Find where the given text appears and provide that cell's center as [x, y] coordinate. 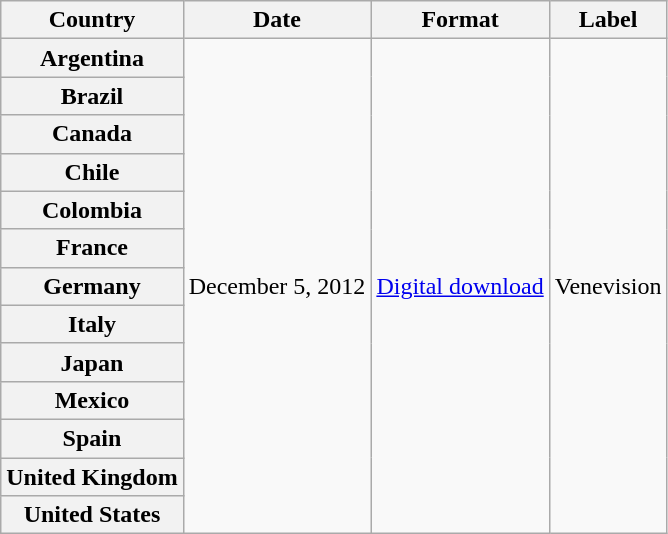
December 5, 2012 [277, 286]
France [92, 248]
Digital download [460, 286]
Colombia [92, 210]
Japan [92, 362]
Italy [92, 324]
Germany [92, 286]
United States [92, 515]
United Kingdom [92, 477]
Country [92, 20]
Spain [92, 438]
Label [608, 20]
Venevision [608, 286]
Date [277, 20]
Format [460, 20]
Chile [92, 172]
Brazil [92, 96]
Canada [92, 134]
Mexico [92, 400]
Argentina [92, 58]
